Capture the cell that displays the provided text and extract its (x, y) central coordinate. 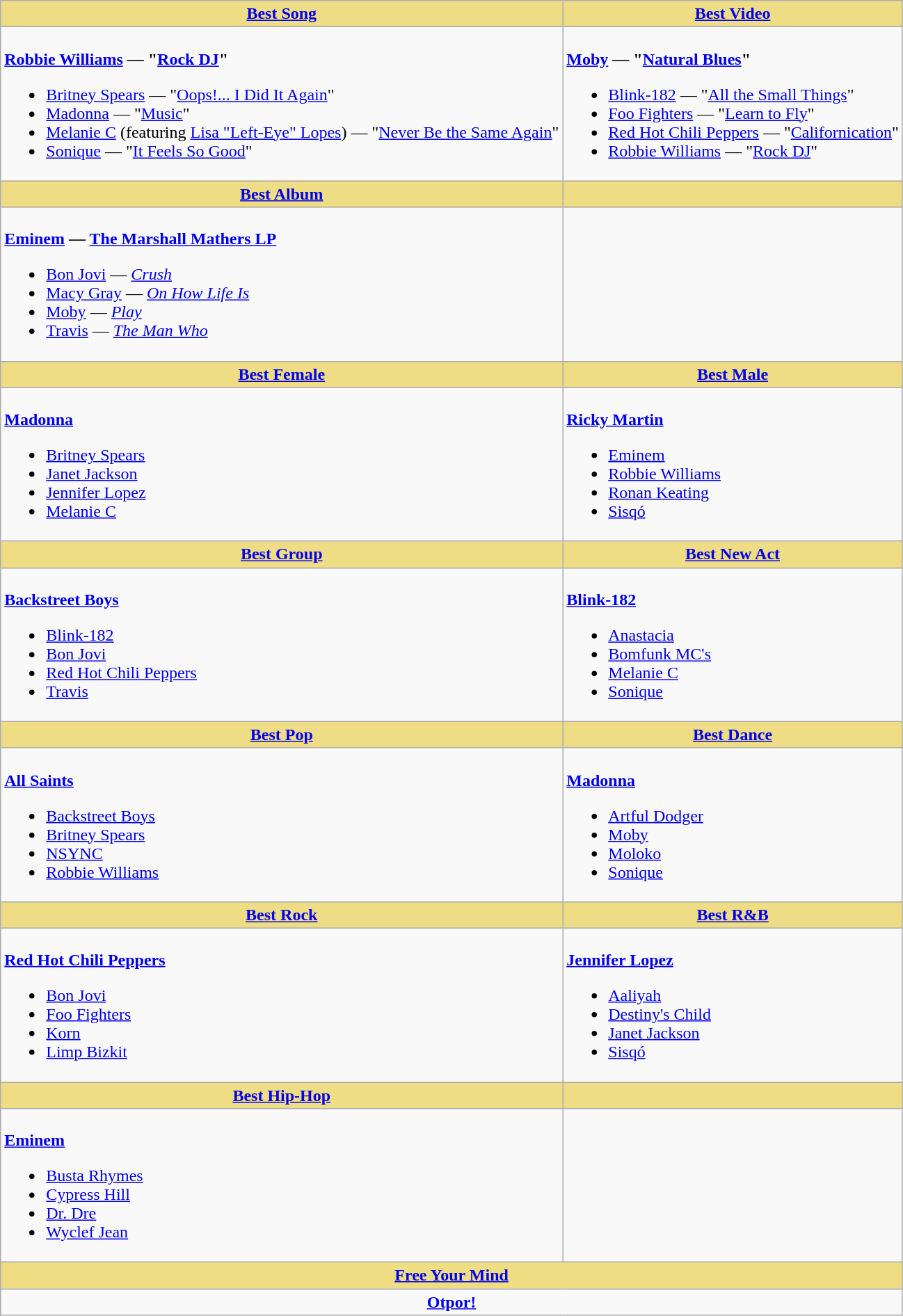
MadonnaBritney SpearsJanet JacksonJennifer LopezMelanie C (282, 465)
Jennifer LopezAaliyahDestiny's ChildJanet JacksonSisqó (733, 1004)
Blink-182AnastaciaBomfunk MC'sMelanie CSonique (733, 644)
Best Dance (733, 735)
Best Pop (282, 735)
All SaintsBackstreet BoysBritney SpearsNSYNCRobbie Williams (282, 825)
Free Your Mind (452, 1276)
Best Male (733, 374)
Best Album (282, 194)
Best Rock (282, 915)
Best R&B (733, 915)
EminemBusta RhymesCypress HillDr. DreWyclef Jean (282, 1185)
Best Group (282, 554)
Best New Act (733, 554)
Best Video (733, 14)
Backstreet BoysBlink-182Bon JoviRed Hot Chili PeppersTravis (282, 644)
Best Hip-Hop (282, 1096)
Red Hot Chili PeppersBon JoviFoo FightersKornLimp Bizkit (282, 1004)
Otpor! (452, 1302)
MadonnaArtful DodgerMobyMolokoSonique (733, 825)
Best Female (282, 374)
Eminem — The Marshall Mathers LPBon Jovi — CrushMacy Gray — On How Life IsMoby — PlayTravis — The Man Who (282, 284)
Best Song (282, 14)
Ricky MartinEminemRobbie WilliamsRonan KeatingSisqó (733, 465)
